Search for the cell housing the specified text and yield its [x, y] center coordinate. 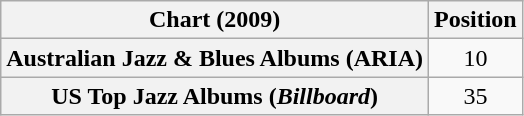
US Top Jazz Albums (Billboard) [215, 96]
Australian Jazz & Blues Albums (ARIA) [215, 58]
Chart (2009) [215, 20]
10 [476, 58]
Position [476, 20]
35 [476, 96]
